Determine the (x, y) coordinate at the center of the cell enclosing the given text.  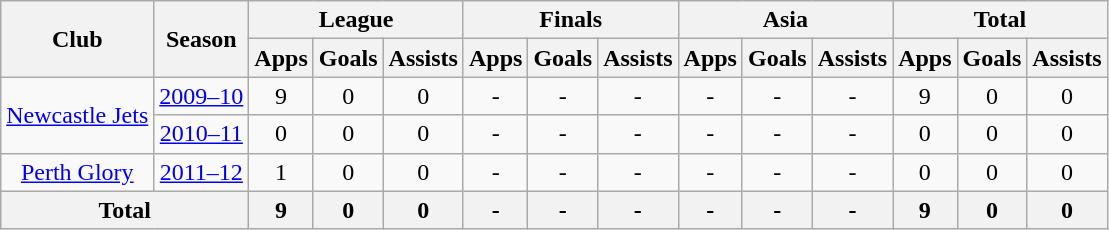
2011–12 (202, 172)
Finals (570, 20)
League (356, 20)
Club (78, 39)
Perth Glory (78, 172)
2010–11 (202, 134)
1 (281, 172)
Asia (786, 20)
Season (202, 39)
Newcastle Jets (78, 115)
2009–10 (202, 96)
